Return (X, Y) of the center of cell containing provided text 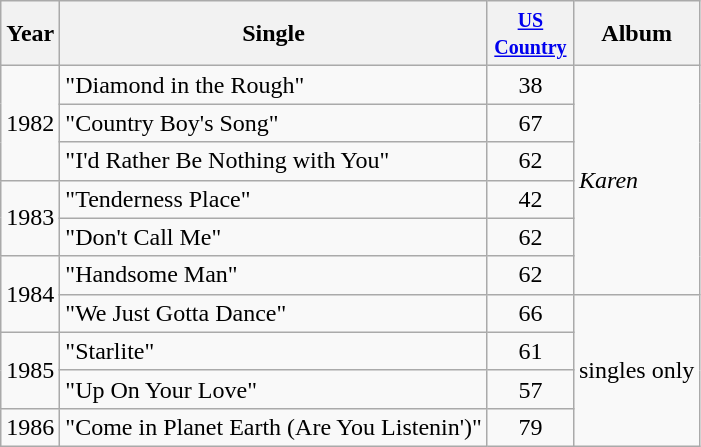
"Don't Call Me" (274, 237)
66 (530, 313)
"I'd Rather Be Nothing with You" (274, 161)
67 (530, 123)
61 (530, 351)
"Country Boy's Song" (274, 123)
"Up On Your Love" (274, 389)
"Diamond in the Rough" (274, 85)
1983 (30, 218)
1982 (30, 123)
1986 (30, 427)
"We Just Gotta Dance" (274, 313)
US Country (530, 34)
57 (530, 389)
Album (636, 34)
Year (30, 34)
38 (530, 85)
79 (530, 427)
1985 (30, 370)
"Handsome Man" (274, 275)
"Come in Planet Earth (Are You Listenin')" (274, 427)
Karen (636, 180)
Single (274, 34)
"Starlite" (274, 351)
singles only (636, 370)
1984 (30, 294)
"Tenderness Place" (274, 199)
42 (530, 199)
